Output the [X, Y] coordinate of the center of the cell containing the given text.  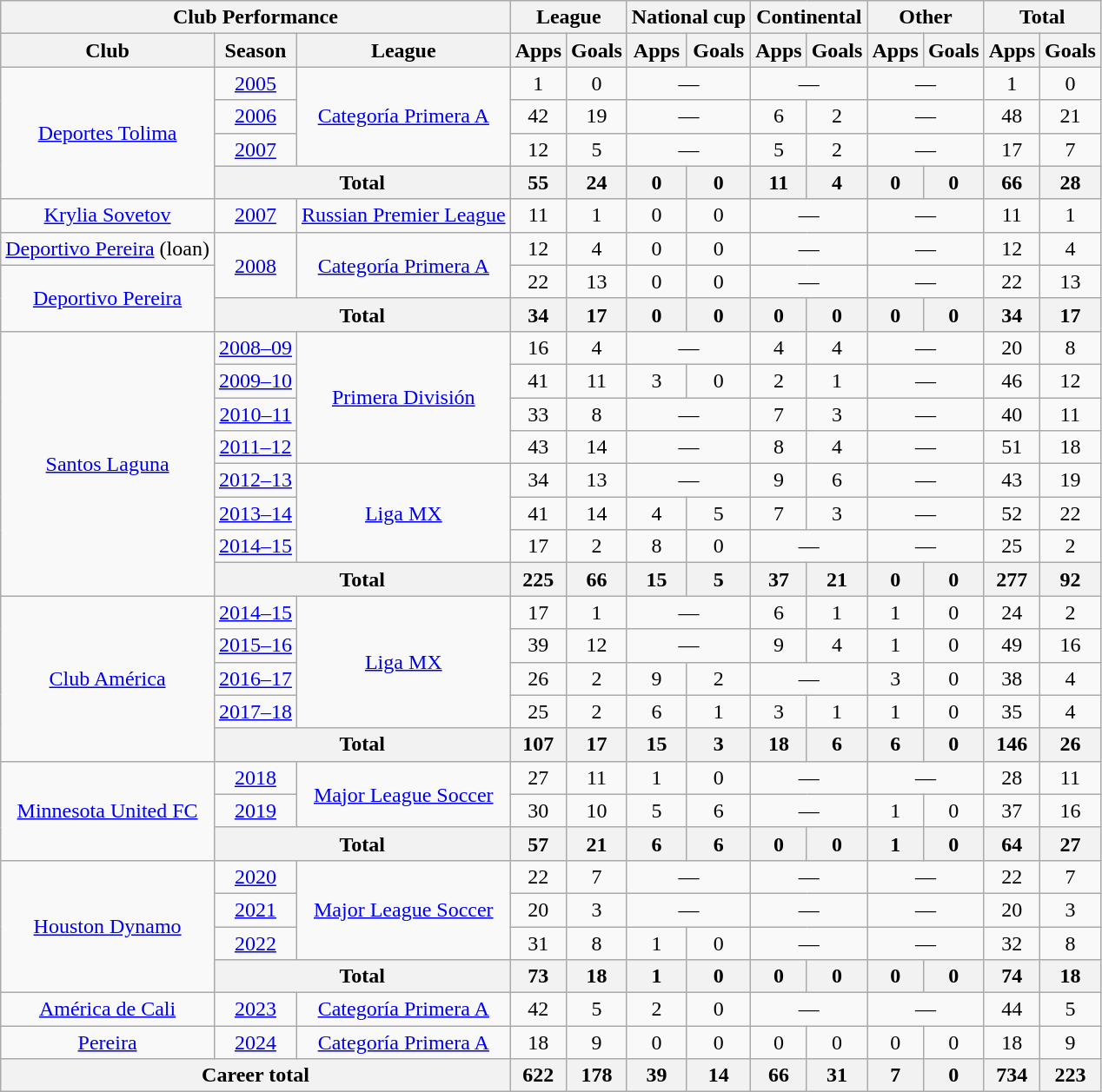
Career total [256, 1075]
2008 [256, 265]
Deportes Tolima [108, 133]
2023 [256, 1009]
73 [538, 976]
2012–13 [256, 480]
30 [538, 811]
51 [1012, 447]
National cup [688, 17]
2016–17 [256, 678]
146 [1012, 745]
Club [108, 50]
2008–09 [256, 347]
Houston Dynamo [108, 926]
35 [1012, 711]
Primera División [403, 397]
64 [1012, 844]
2021 [256, 910]
2017–18 [256, 711]
2005 [256, 83]
44 [1012, 1009]
2019 [256, 811]
2024 [256, 1042]
2006 [256, 116]
38 [1012, 678]
33 [538, 414]
Pereira [108, 1042]
55 [538, 182]
622 [538, 1075]
América de Cali [108, 1009]
Minnesota United FC [108, 811]
48 [1012, 116]
2009–10 [256, 381]
32 [1012, 943]
2020 [256, 877]
Russian Premier League [403, 215]
52 [1012, 513]
734 [1012, 1075]
107 [538, 745]
57 [538, 844]
Season [256, 50]
Krylia Sovetov [108, 215]
Continental [809, 17]
40 [1012, 414]
2013–14 [256, 513]
Deportivo Pereira (loan) [108, 248]
Other [926, 17]
Club América [108, 678]
2010–11 [256, 414]
2011–12 [256, 447]
225 [538, 579]
49 [1012, 645]
Deportivo Pereira [108, 298]
Santos Laguna [108, 463]
277 [1012, 579]
178 [597, 1075]
10 [597, 811]
74 [1012, 976]
46 [1012, 381]
Club Performance [256, 17]
2015–16 [256, 645]
92 [1071, 579]
2022 [256, 943]
223 [1071, 1075]
2018 [256, 778]
